Output the [x, y] coordinate of the center of the cell containing the given text.  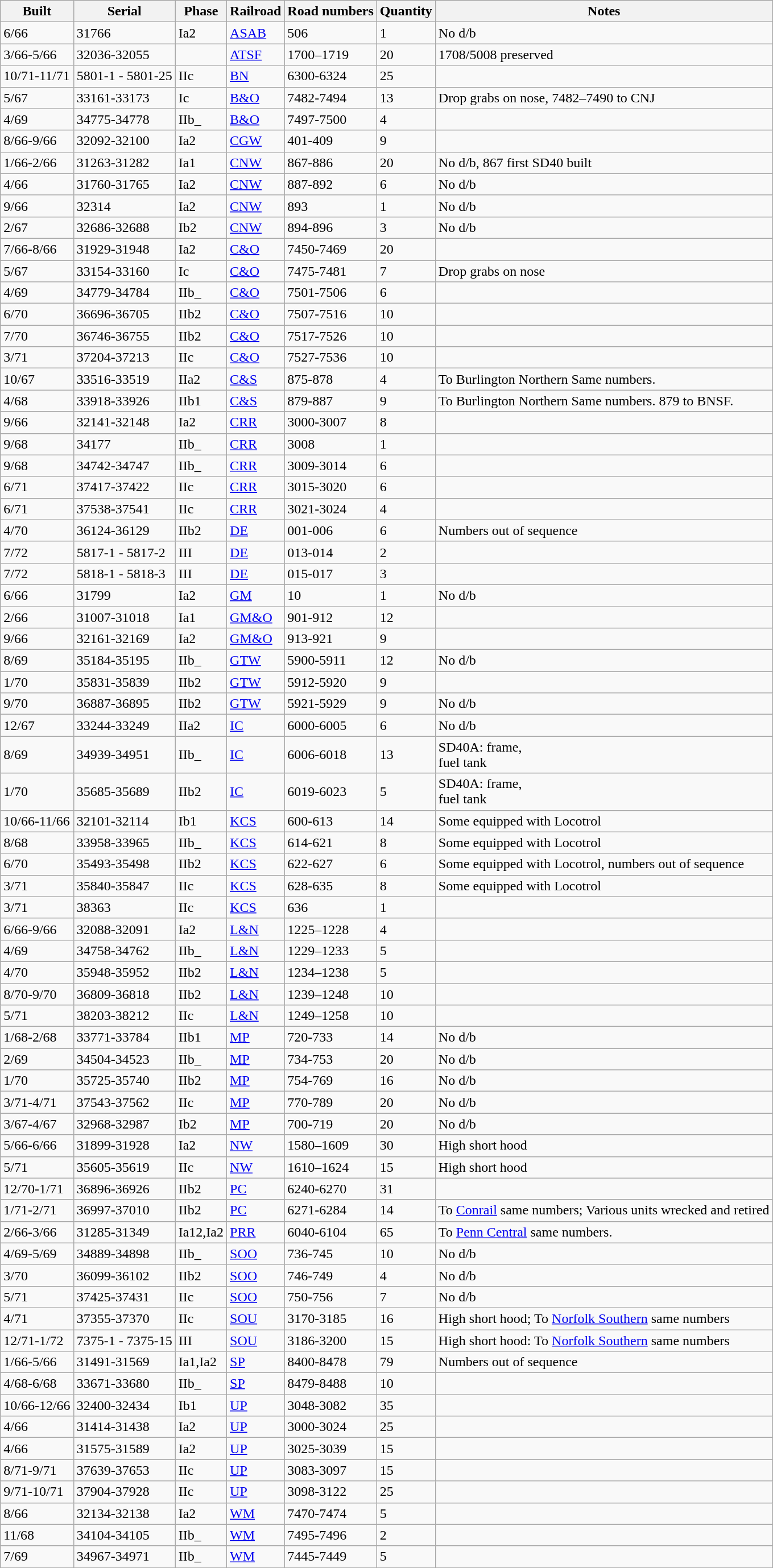
35685-35689 [124, 791]
35725-35740 [124, 1081]
31285-31349 [124, 1232]
37417-37422 [124, 487]
5818-1 - 5818-3 [124, 574]
35 [406, 1405]
36696-36705 [124, 314]
32400-32434 [124, 1405]
Quantity [406, 11]
BN [256, 76]
001-006 [330, 530]
6040-6104 [330, 1232]
3098-3122 [330, 1492]
3083-3097 [330, 1470]
32314 [124, 206]
887-892 [330, 184]
4/68-6/68 [37, 1384]
1708/5008 preserved [604, 55]
No d/b, 867 first SD40 built [604, 163]
32036-32055 [124, 55]
3025-3039 [330, 1449]
To Conrail same numbers; Various units wrecked and retired [604, 1210]
6/66-9/66 [37, 929]
35605-35619 [124, 1167]
8/70-9/70 [37, 994]
3015-3020 [330, 487]
38363 [124, 907]
PRR [256, 1232]
5921-5929 [330, 704]
5900-5911 [330, 661]
31263-31282 [124, 163]
32092-32100 [124, 141]
37355-37370 [124, 1318]
12/67 [37, 725]
1225–1228 [330, 929]
Built [37, 11]
32686-32688 [124, 227]
36124-36129 [124, 530]
7517-7526 [330, 336]
506 [330, 33]
5801-1 - 5801-25 [124, 76]
7482-7494 [330, 98]
1/68-2/68 [37, 1038]
Ia1,Ia2 [201, 1362]
32101-32114 [124, 821]
35840-35847 [124, 886]
6006-6018 [330, 755]
015-017 [330, 574]
33154-33160 [124, 271]
734-753 [330, 1059]
901-912 [330, 617]
To Burlington Northern Same numbers. 879 to BNSF. [604, 401]
3170-3185 [330, 1318]
37204-37213 [124, 358]
33918-33926 [124, 401]
1/66-5/66 [37, 1362]
11/68 [37, 1535]
36746-36755 [124, 336]
879-887 [330, 401]
38203-38212 [124, 1016]
32088-32091 [124, 929]
65 [406, 1232]
875-878 [330, 379]
1/71-2/71 [37, 1210]
12/71-1/72 [37, 1340]
12/70-1/71 [37, 1189]
37543-37562 [124, 1102]
736-745 [330, 1254]
700-719 [330, 1124]
High short hood: To Norfolk Southern same numbers [604, 1340]
754-769 [330, 1081]
36997-37010 [124, 1210]
31929-31948 [124, 249]
6271-6284 [330, 1210]
31491-31569 [124, 1362]
34742-34747 [124, 466]
31007-31018 [124, 617]
600-613 [330, 821]
High short hood; To Norfolk Southern same numbers [604, 1318]
31 [406, 1189]
34177 [124, 444]
2/66-3/66 [37, 1232]
36896-36926 [124, 1189]
622-627 [330, 864]
636 [330, 907]
913-921 [330, 639]
34889-34898 [124, 1254]
3009-3014 [330, 466]
33161-33173 [124, 98]
To Penn Central same numbers. [604, 1232]
CGW [256, 141]
8479-8488 [330, 1384]
628-635 [330, 886]
33771-33784 [124, 1038]
3008 [330, 444]
10/66-11/66 [37, 821]
34939-34951 [124, 755]
7497-7500 [330, 119]
5912-5920 [330, 682]
3/70 [37, 1275]
35493-35498 [124, 864]
6019-6023 [330, 791]
7475-7481 [330, 271]
Serial [124, 11]
ATSF [256, 55]
3/71-4/71 [37, 1102]
33958-33965 [124, 843]
8/66 [37, 1513]
8/68 [37, 843]
Drop grabs on nose, 7482–7490 to CNJ [604, 98]
2/69 [37, 1059]
4/71 [37, 1318]
37425-37431 [124, 1297]
36887-36895 [124, 704]
614-621 [330, 843]
1249–1258 [330, 1016]
34775-34778 [124, 119]
3000-3024 [330, 1427]
867-886 [330, 163]
7495-7496 [330, 1535]
31414-31438 [124, 1427]
Drop grabs on nose [604, 271]
34104-34105 [124, 1535]
31760-31765 [124, 184]
6240-6270 [330, 1189]
1/66-2/66 [37, 163]
750-756 [330, 1297]
401-409 [330, 141]
2/67 [37, 227]
3000-3007 [330, 422]
2/66 [37, 617]
79 [406, 1362]
746-749 [330, 1275]
1610–1624 [330, 1167]
Railroad [256, 11]
35184-35195 [124, 661]
7501-7506 [330, 293]
33244-33249 [124, 725]
1229–1233 [330, 951]
31799 [124, 595]
To Burlington Northern Same numbers. [604, 379]
7/70 [37, 336]
33671-33680 [124, 1384]
30 [406, 1146]
7527-7536 [330, 358]
GM [256, 595]
9/71-10/71 [37, 1492]
3/66-5/66 [37, 55]
31575-31589 [124, 1449]
9/70 [37, 704]
Some equipped with Locotrol, numbers out of sequence [604, 864]
894-896 [330, 227]
34758-34762 [124, 951]
720-733 [330, 1038]
31766 [124, 33]
32141-32148 [124, 422]
3/67-4/67 [37, 1124]
893 [330, 206]
3186-3200 [330, 1340]
10/71-11/71 [37, 76]
8/66-9/66 [37, 141]
32968-32987 [124, 1124]
7/69 [37, 1557]
5817-1 - 5817-2 [124, 552]
Ia12,Ia2 [201, 1232]
35831-35839 [124, 682]
3048-3082 [330, 1405]
7375-1 - 7375-15 [124, 1340]
5/66-6/66 [37, 1146]
35948-35952 [124, 972]
7507-7516 [330, 314]
1239–1248 [330, 994]
8/71-9/71 [37, 1470]
8400-8478 [330, 1362]
770-789 [330, 1102]
Phase [201, 11]
36099-36102 [124, 1275]
32134-32138 [124, 1513]
37538-37541 [124, 509]
32161-32169 [124, 639]
7/66-8/66 [37, 249]
37904-37928 [124, 1492]
7470-7474 [330, 1513]
3021-3024 [330, 509]
31899-31928 [124, 1146]
ASAB [256, 33]
34779-34784 [124, 293]
1700–1719 [330, 55]
10/67 [37, 379]
37639-37653 [124, 1470]
6000-6005 [330, 725]
33516-33519 [124, 379]
4/68 [37, 401]
4/69-5/69 [37, 1254]
34504-34523 [124, 1059]
1580–1609 [330, 1146]
36809-36818 [124, 994]
34967-34971 [124, 1557]
6300-6324 [330, 76]
1234–1238 [330, 972]
10/66-12/66 [37, 1405]
013-014 [330, 552]
Notes [604, 11]
Road numbers [330, 11]
7445-7449 [330, 1557]
7450-7469 [330, 249]
